Pinpoint the cell where the given text exists, returning its [X, Y] midpoint coordinate. 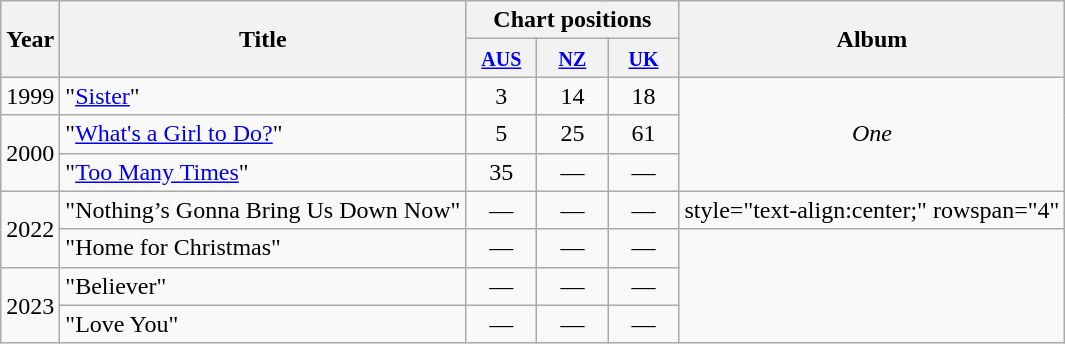
Album [872, 39]
UK [644, 58]
14 [572, 96]
"Sister" [263, 96]
"Home for Christmas" [263, 248]
2000 [30, 153]
AUS [502, 58]
1999 [30, 96]
Title [263, 39]
Chart positions [572, 20]
61 [644, 134]
style="text-align:center;" rowspan="4" [872, 210]
Year [30, 39]
2023 [30, 305]
"Nothing’s Gonna Bring Us Down Now" [263, 210]
"Believer" [263, 286]
2022 [30, 229]
NZ [572, 58]
3 [502, 96]
"Love You" [263, 324]
35 [502, 172]
One [872, 134]
18 [644, 96]
25 [572, 134]
"Too Many Times" [263, 172]
"What's a Girl to Do?" [263, 134]
5 [502, 134]
